Output the [x, y] coordinate of the center of the cell containing the given text.  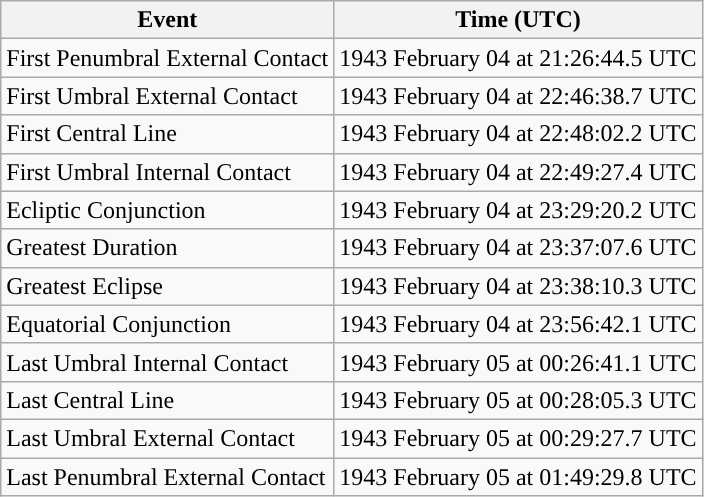
1943 February 05 at 00:26:41.1 UTC [518, 362]
First Umbral Internal Contact [168, 172]
1943 February 04 at 23:56:42.1 UTC [518, 324]
1943 February 04 at 22:49:27.4 UTC [518, 172]
Last Central Line [168, 400]
First Umbral External Contact [168, 96]
Event [168, 20]
1943 February 04 at 23:37:07.6 UTC [518, 248]
Last Umbral External Contact [168, 438]
1943 February 05 at 00:29:27.7 UTC [518, 438]
Equatorial Conjunction [168, 324]
1943 February 04 at 23:38:10.3 UTC [518, 286]
First Penumbral External Contact [168, 58]
1943 February 04 at 21:26:44.5 UTC [518, 58]
1943 February 04 at 22:48:02.2 UTC [518, 134]
First Central Line [168, 134]
Greatest Duration [168, 248]
Last Umbral Internal Contact [168, 362]
1943 February 05 at 01:49:29.8 UTC [518, 477]
Ecliptic Conjunction [168, 210]
Greatest Eclipse [168, 286]
Last Penumbral External Contact [168, 477]
Time (UTC) [518, 20]
1943 February 04 at 23:29:20.2 UTC [518, 210]
1943 February 04 at 22:46:38.7 UTC [518, 96]
1943 February 05 at 00:28:05.3 UTC [518, 400]
